From the cell containing the given text, extract its center point as (X, Y) coordinate. 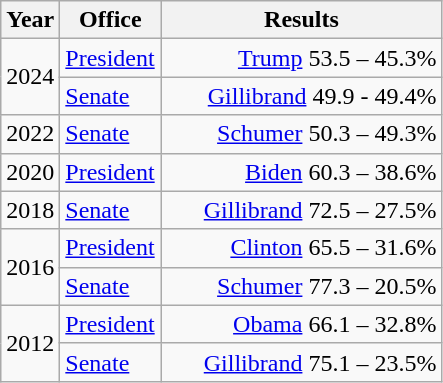
2022 (30, 134)
Gillibrand 75.1 – 23.5% (302, 362)
2018 (30, 210)
Obama 66.1 – 32.8% (302, 324)
2020 (30, 172)
2024 (30, 77)
Schumer 77.3 – 20.5% (302, 286)
2012 (30, 343)
Trump 53.5 – 45.3% (302, 58)
Gillibrand 72.5 – 27.5% (302, 210)
Gillibrand 49.9 - 49.4% (302, 96)
Biden 60.3 – 38.6% (302, 172)
Schumer 50.3 – 49.3% (302, 134)
Results (302, 20)
Office (110, 20)
2016 (30, 267)
Year (30, 20)
Clinton 65.5 – 31.6% (302, 248)
